For the text-containing cell, return its midpoint in [X, Y] coordinate format. 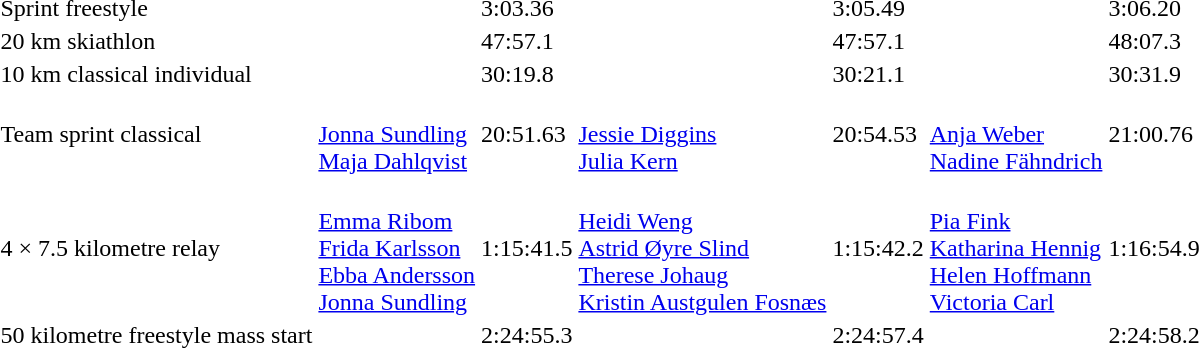
Pia FinkKatharina HennigHelen HoffmannVictoria Carl [1016, 248]
Jonna SundlingMaja Dahlqvist [397, 134]
30:21.1 [878, 74]
1:15:41.5 [527, 248]
30:19.8 [527, 74]
Jessie DigginsJulia Kern [702, 134]
Heidi WengAstrid Øyre SlindTherese JohaugKristin Austgulen Fosnæs [702, 248]
20:51.63 [527, 134]
Anja WeberNadine Fähndrich [1016, 134]
1:15:42.2 [878, 248]
Emma RibomFrida KarlssonEbba AnderssonJonna Sundling [397, 248]
20:54.53 [878, 134]
